Pinpoint the cell where the given text exists, returning its [X, Y] midpoint coordinate. 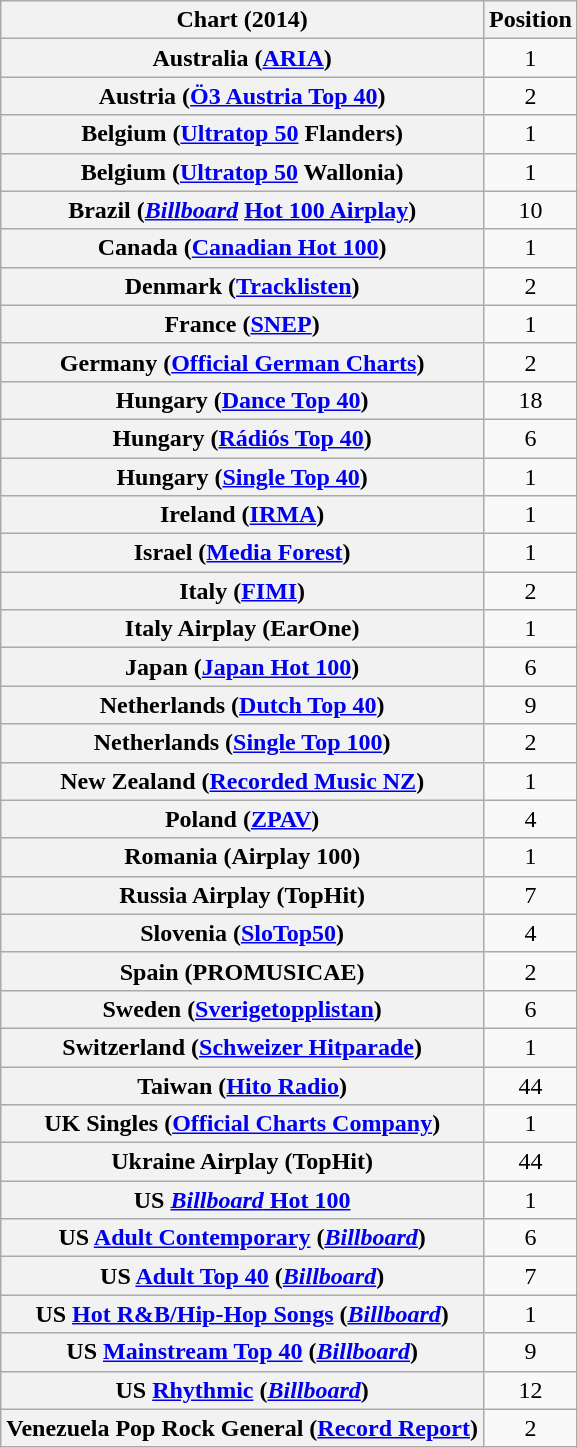
Australia (ARIA) [242, 58]
Hungary (Rádiós Top 40) [242, 438]
Position [531, 20]
UK Singles (Official Charts Company) [242, 1124]
New Zealand (Recorded Music NZ) [242, 781]
US Rhythmic (Billboard) [242, 1390]
France (SNEP) [242, 324]
Italy (FIMI) [242, 591]
Germany (Official German Charts) [242, 362]
Spain (PROMUSICAE) [242, 971]
Sweden (Sverigetopplistan) [242, 1009]
Ireland (IRMA) [242, 515]
Russia Airplay (TopHit) [242, 895]
Slovenia (SloTop50) [242, 933]
Netherlands (Dutch Top 40) [242, 705]
US Billboard Hot 100 [242, 1200]
Netherlands (Single Top 100) [242, 743]
Poland (ZPAV) [242, 819]
12 [531, 1390]
Venezuela Pop Rock General (Record Report) [242, 1428]
Japan (Japan Hot 100) [242, 667]
Hungary (Dance Top 40) [242, 400]
Israel (Media Forest) [242, 553]
18 [531, 400]
10 [531, 210]
Canada (Canadian Hot 100) [242, 248]
Ukraine Airplay (TopHit) [242, 1162]
Switzerland (Schweizer Hitparade) [242, 1047]
Hungary (Single Top 40) [242, 477]
Denmark (Tracklisten) [242, 286]
Chart (2014) [242, 20]
Austria (Ö3 Austria Top 40) [242, 96]
US Mainstream Top 40 (Billboard) [242, 1352]
Romania (Airplay 100) [242, 857]
US Adult Top 40 (Billboard) [242, 1276]
Belgium (Ultratop 50 Wallonia) [242, 172]
Italy Airplay (EarOne) [242, 629]
Brazil (Billboard Hot 100 Airplay) [242, 210]
US Adult Contemporary (Billboard) [242, 1238]
US Hot R&B/Hip-Hop Songs (Billboard) [242, 1314]
Taiwan (Hito Radio) [242, 1085]
Belgium (Ultratop 50 Flanders) [242, 134]
